Return [x, y] of the center of cell containing provided text 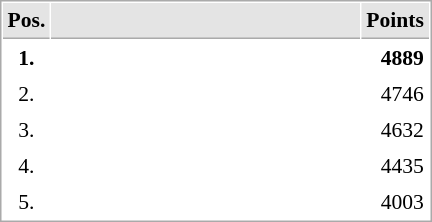
Pos. [26, 21]
3. [26, 129]
1. [26, 57]
4003 [396, 201]
4746 [396, 93]
4889 [396, 57]
4435 [396, 165]
4. [26, 165]
4632 [396, 129]
5. [26, 201]
Points [396, 21]
2. [26, 93]
